Locate the cell with the specified text and output its [x, y] center coordinate. 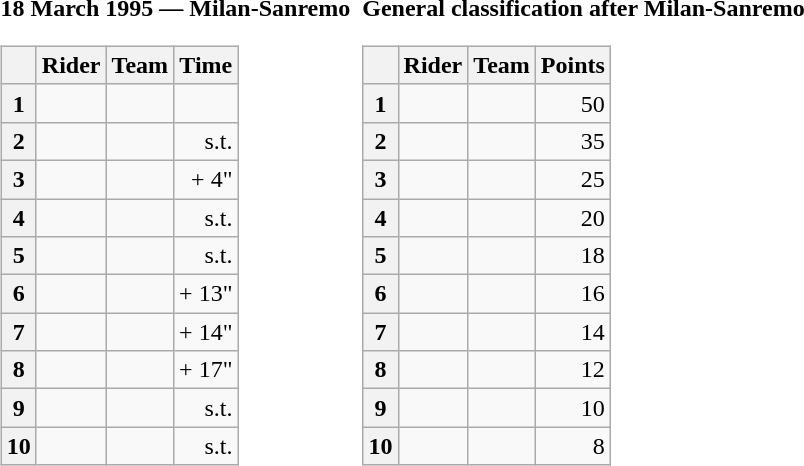
14 [572, 332]
25 [572, 179]
12 [572, 370]
50 [572, 103]
18 [572, 256]
20 [572, 217]
+ 14" [206, 332]
+ 13" [206, 294]
16 [572, 294]
+ 4" [206, 179]
+ 17" [206, 370]
Time [206, 65]
35 [572, 141]
Points [572, 65]
